For the text-containing cell, return its midpoint in [X, Y] coordinate format. 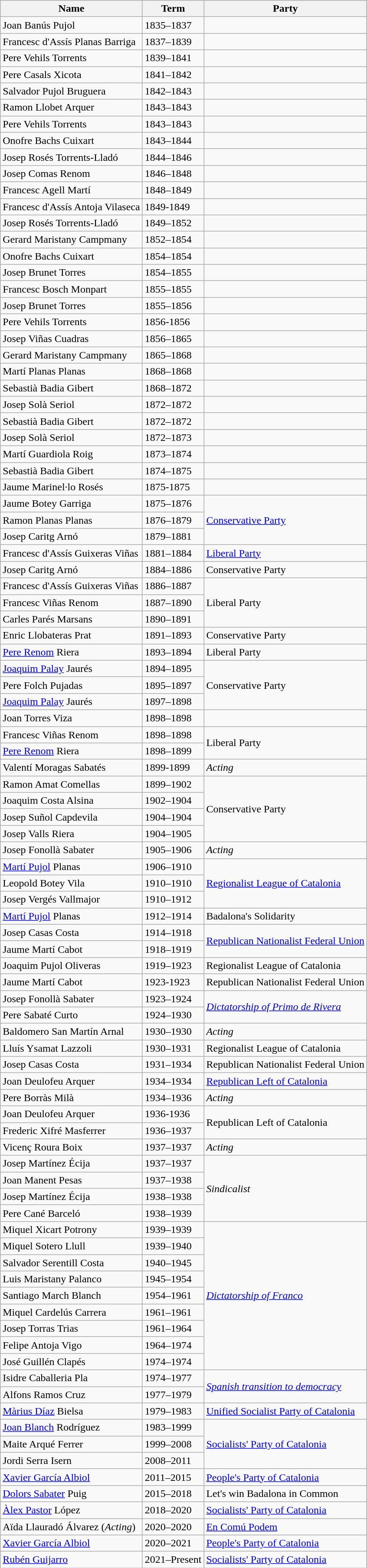
Ramon Llobet Arquer [71, 108]
Unified Socialist Party of Catalonia [285, 1411]
1886–1887 [173, 586]
1868–1872 [173, 388]
1893–1894 [173, 652]
1934–1934 [173, 1081]
1841–1842 [173, 75]
1961–1964 [173, 1329]
1875-1875 [173, 487]
1839–1841 [173, 58]
Josep Comas Renom [71, 173]
Joan Blanch Rodríguez [71, 1428]
1983–1999 [173, 1428]
1899-1899 [173, 768]
Pere Sabaté Curto [71, 1015]
1954–1961 [173, 1296]
1881–1884 [173, 553]
1891–1893 [173, 636]
1899–1902 [173, 784]
Dictatorship of Primo de Rivera [285, 1007]
1924–1930 [173, 1015]
1837–1839 [173, 42]
Salvador Serentill Costa [71, 1263]
1974–1974 [173, 1362]
Francesc Agell Martí [71, 190]
Martí Guardiola Roig [71, 454]
Frederic Xifré Masferrer [71, 1131]
Let's win Badalona in Common [285, 1493]
1855–1856 [173, 306]
1912–1914 [173, 916]
Màrius Díaz Bielsa [71, 1411]
Badalona's Solidarity [285, 916]
Baldomero San Martín Arnal [71, 1032]
1974–1977 [173, 1378]
Miquel Xicart Potrony [71, 1229]
Pere Borràs Milà [71, 1098]
1910–1910 [173, 883]
2020–2021 [173, 1543]
1865–1868 [173, 355]
1904–1905 [173, 834]
Josep Vergés Vallmajor [71, 900]
1835–1837 [173, 25]
1874–1875 [173, 470]
Ramon Planas Planas [71, 520]
En Comú Podem [285, 1526]
Aïda Llauradó Álvarez (Acting) [71, 1526]
Name [71, 9]
1887–1890 [173, 603]
1939–1940 [173, 1246]
Enric Llobateras Prat [71, 636]
1964–1974 [173, 1345]
1905–1906 [173, 850]
1939–1939 [173, 1229]
1961–1961 [173, 1312]
1856–1865 [173, 339]
Spanish transition to democracy [285, 1386]
1904–1904 [173, 817]
Martí Planas Planas [71, 372]
Dolors Sabater Puig [71, 1493]
Isidre Caballeria Pla [71, 1378]
1902–1904 [173, 801]
1934–1936 [173, 1098]
Ramon Amat Comellas [71, 784]
Rubén Guijarro [71, 1560]
Pere Cané Barceló [71, 1213]
Jaume Botey Garriga [71, 504]
Joaquim Costa Alsina [71, 801]
Francesc Bosch Monpart [71, 289]
Vicenç Roura Boix [71, 1147]
Josep Viñas Cuadras [71, 339]
1868–1868 [173, 372]
Dictatorship of Franco [285, 1295]
Pere Folch Pujadas [71, 685]
1872–1873 [173, 437]
1937–1938 [173, 1180]
1898–1899 [173, 751]
1919–1923 [173, 965]
1910–1912 [173, 900]
Josep Suñol Capdevila [71, 817]
1875–1876 [173, 504]
1846–1848 [173, 173]
1856-1856 [173, 322]
Luis Maristany Palanco [71, 1279]
José Guillén Clapés [71, 1362]
Valentí Moragas Sabatés [71, 768]
1849-1849 [173, 207]
1930–1930 [173, 1032]
Party [285, 9]
Àlex Pastor López [71, 1510]
1879–1881 [173, 537]
Joan Banús Pujol [71, 25]
Jaume Marinel·lo Rosés [71, 487]
1849–1852 [173, 223]
Joaquim Pujol Oliveras [71, 965]
1844–1846 [173, 157]
2018–2020 [173, 1510]
1977–1979 [173, 1395]
Miquel Sotero Llull [71, 1246]
1923-1923 [173, 982]
1918–1919 [173, 949]
2008–2011 [173, 1460]
2015–2018 [173, 1493]
Felipe Antoja Vigo [71, 1345]
Maite Arqué Ferrer [71, 1444]
Sindicalist [285, 1188]
1848–1849 [173, 190]
1936–1937 [173, 1131]
1906–1910 [173, 867]
1890–1891 [173, 619]
Francesc d'Assís Planas Barriga [71, 42]
Pere Casals Xicota [71, 75]
1843–1844 [173, 140]
1938–1938 [173, 1196]
Francesc d'Assís Antoja Vilaseca [71, 207]
1854–1855 [173, 273]
Term [173, 9]
Santiago March Blanch [71, 1296]
1842–1843 [173, 91]
Josep Torras Trias [71, 1329]
1999–2008 [173, 1444]
Carles Parés Marsans [71, 619]
Lluís Ysamat Lazzoli [71, 1048]
1873–1874 [173, 454]
2020–2020 [173, 1526]
Alfons Ramos Cruz [71, 1395]
1876–1879 [173, 520]
2021–Present [173, 1560]
1931–1934 [173, 1065]
1897–1898 [173, 701]
1930–1931 [173, 1048]
2011–2015 [173, 1477]
1894–1895 [173, 668]
1940–1945 [173, 1263]
1979–1983 [173, 1411]
1938–1939 [173, 1213]
Salvador Pujol Bruguera [71, 91]
1852–1854 [173, 240]
1923–1924 [173, 998]
1854–1854 [173, 256]
1855–1855 [173, 289]
Joan Torres Viza [71, 718]
Joan Manent Pesas [71, 1180]
Leopold Botey Vila [71, 883]
Miquel Cardelús Carrera [71, 1312]
1936-1936 [173, 1114]
1895–1897 [173, 685]
Josep Valls Riera [71, 834]
1884–1886 [173, 570]
Jordi Serra Isern [71, 1460]
1945–1954 [173, 1279]
1914–1918 [173, 932]
